Extract the (X, Y) coordinate from the center of the cell holding the provided text.  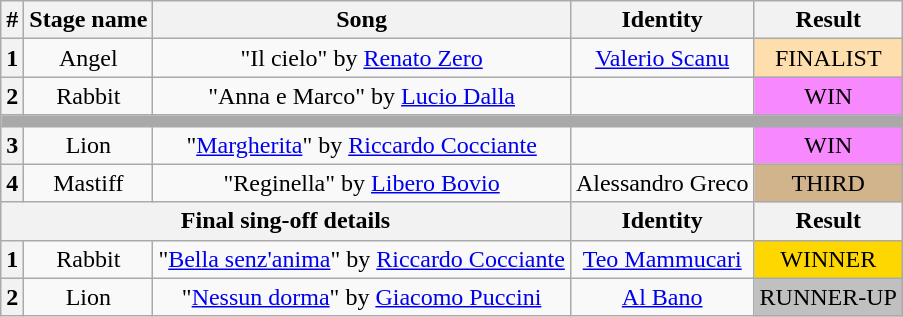
Teo Mammucari (662, 259)
Angel (88, 58)
# (12, 20)
Stage name (88, 20)
3 (12, 145)
4 (12, 183)
Alessandro Greco (662, 183)
"Anna e Marco" by Lucio Dalla (362, 96)
"Margherita" by Riccardo Cocciante (362, 145)
WINNER (828, 259)
THIRD (828, 183)
"Reginella" by Libero Bovio (362, 183)
"Bella senz'anima" by Riccardo Cocciante (362, 259)
"Nessun dorma" by Giacomo Puccini (362, 297)
Song (362, 20)
Valerio Scanu (662, 58)
Mastiff (88, 183)
Final sing-off details (286, 221)
Al Bano (662, 297)
FINALIST (828, 58)
"Il cielo" by Renato Zero (362, 58)
RUNNER-UP (828, 297)
